Determine the [X, Y] coordinate at the center of the cell enclosing the given text.  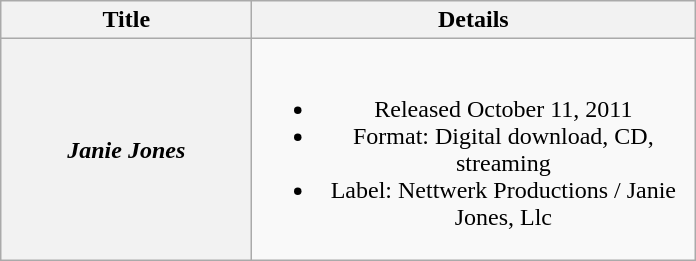
Title [126, 20]
Released October 11, 2011Format: Digital download, CD, streamingLabel: Nettwerk Productions / Janie Jones, Llc [474, 150]
Details [474, 20]
Janie Jones [126, 150]
